Identify which cell holds the provided text, then report its [X, Y] central coordinate. 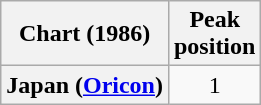
Japan (Oricon) [85, 85]
1 [214, 85]
Chart (1986) [85, 34]
Peakposition [214, 34]
